Determine the [x, y] coordinate at the center of the cell enclosing the given text.  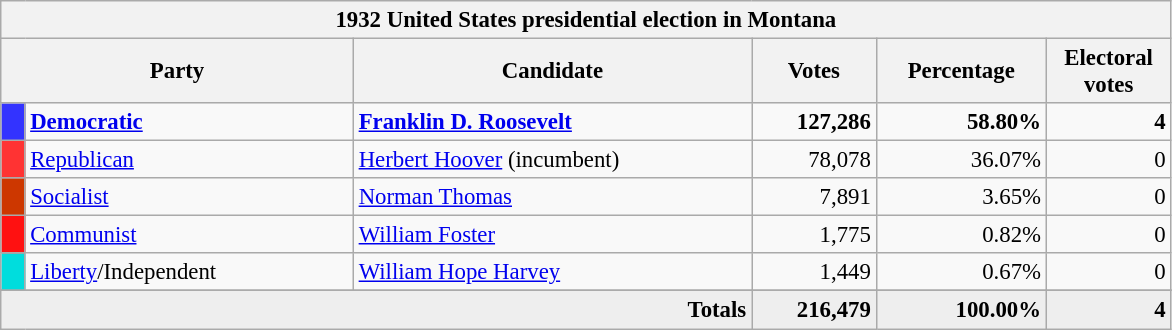
Liberty/Independent [189, 273]
Norman Thomas [552, 197]
3.65% [961, 197]
127,286 [814, 122]
Herbert Hoover (incumbent) [552, 160]
36.07% [961, 160]
Republican [189, 160]
Candidate [552, 72]
Electoral votes [1108, 72]
58.80% [961, 122]
Democratic [189, 122]
1,449 [814, 273]
1,775 [814, 235]
William Foster [552, 235]
216,479 [814, 310]
Communist [189, 235]
Totals [376, 310]
Socialist [189, 197]
William Hope Harvey [552, 273]
Party [178, 72]
Votes [814, 72]
0.67% [961, 273]
0.82% [961, 235]
100.00% [961, 310]
1932 United States presidential election in Montana [586, 20]
Percentage [961, 72]
78,078 [814, 160]
7,891 [814, 197]
Franklin D. Roosevelt [552, 122]
